Pinpoint the cell where the given text exists, returning its (X, Y) midpoint coordinate. 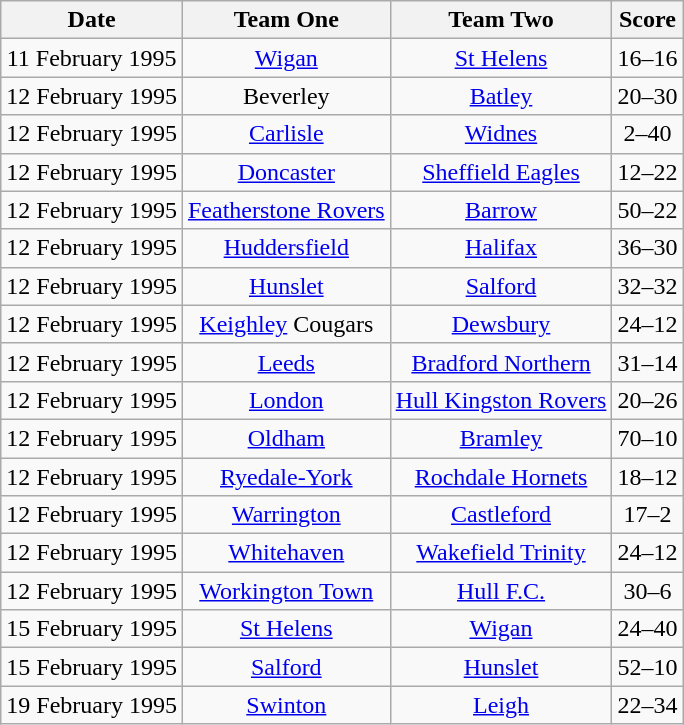
London (286, 400)
Team Two (501, 20)
22–34 (648, 705)
18–12 (648, 477)
Swinton (286, 705)
Team One (286, 20)
17–2 (648, 515)
Warrington (286, 515)
Leigh (501, 705)
11 February 1995 (92, 58)
19 February 1995 (92, 705)
2–40 (648, 134)
Dewsbury (501, 324)
16–16 (648, 58)
Date (92, 20)
Batley (501, 96)
70–10 (648, 438)
Carlisle (286, 134)
Leeds (286, 362)
Workington Town (286, 591)
Rochdale Hornets (501, 477)
Beverley (286, 96)
52–10 (648, 667)
12–22 (648, 172)
32–32 (648, 286)
Bramley (501, 438)
50–22 (648, 210)
30–6 (648, 591)
20–26 (648, 400)
Huddersfield (286, 248)
Widnes (501, 134)
Sheffield Eagles (501, 172)
Barrow (501, 210)
20–30 (648, 96)
24–40 (648, 629)
Castleford (501, 515)
Doncaster (286, 172)
Score (648, 20)
Bradford Northern (501, 362)
Hull F.C. (501, 591)
36–30 (648, 248)
Keighley Cougars (286, 324)
Halifax (501, 248)
Hull Kingston Rovers (501, 400)
Oldham (286, 438)
Whitehaven (286, 553)
Wakefield Trinity (501, 553)
Featherstone Rovers (286, 210)
Ryedale-York (286, 477)
31–14 (648, 362)
